Provide the [x, y] coordinate of the cell's center where the given text is located.  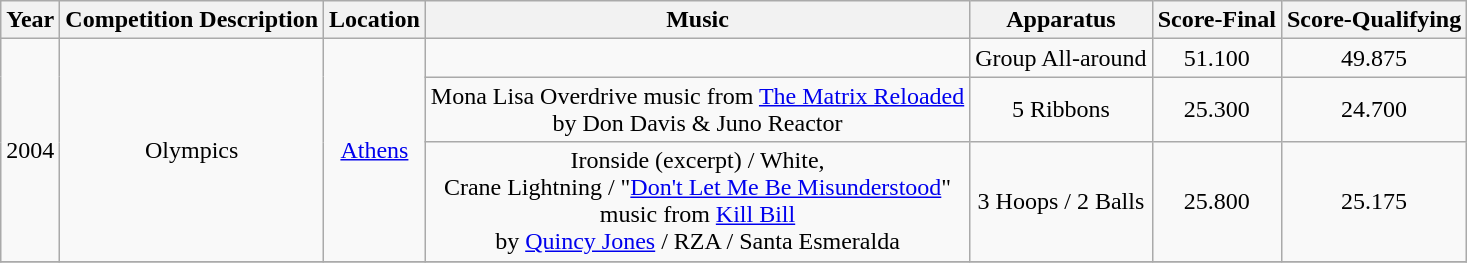
51.100 [1216, 58]
Group All-around [1061, 58]
Competition Description [192, 20]
Ironside (excerpt) / White, Crane Lightning / "Don't Let Me Be Misunderstood" music from Kill Bill by Quincy Jones / RZA / Santa Esmeralda [697, 202]
25.300 [1216, 110]
25.800 [1216, 202]
5 Ribbons [1061, 110]
49.875 [1374, 58]
Year [30, 20]
Score-Final [1216, 20]
3 Hoops / 2 Balls [1061, 202]
25.175 [1374, 202]
Mona Lisa Overdrive music from The Matrix Reloaded by Don Davis & Juno Reactor [697, 110]
Score-Qualifying [1374, 20]
Apparatus [1061, 20]
Location [375, 20]
Olympics [192, 150]
Music [697, 20]
2004 [30, 150]
Athens [375, 150]
24.700 [1374, 110]
